Determine the [x, y] coordinate at the center of the cell enclosing the given text.  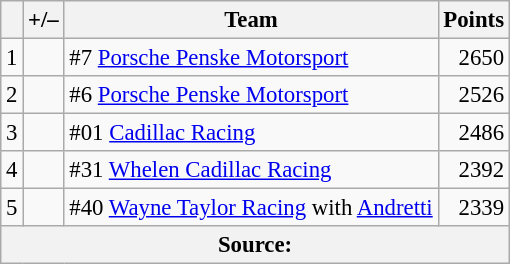
2526 [474, 95]
Points [474, 20]
4 [12, 170]
+/– [44, 20]
#6 Porsche Penske Motorsport [251, 95]
5 [12, 208]
#7 Porsche Penske Motorsport [251, 58]
3 [12, 133]
2339 [474, 208]
2392 [474, 170]
1 [12, 58]
2 [12, 95]
Source: [256, 245]
#31 Whelen Cadillac Racing [251, 170]
#01 Cadillac Racing [251, 133]
#40 Wayne Taylor Racing with Andretti [251, 208]
2486 [474, 133]
Team [251, 20]
2650 [474, 58]
